Pinpoint the cell where the given text exists, returning its (X, Y) midpoint coordinate. 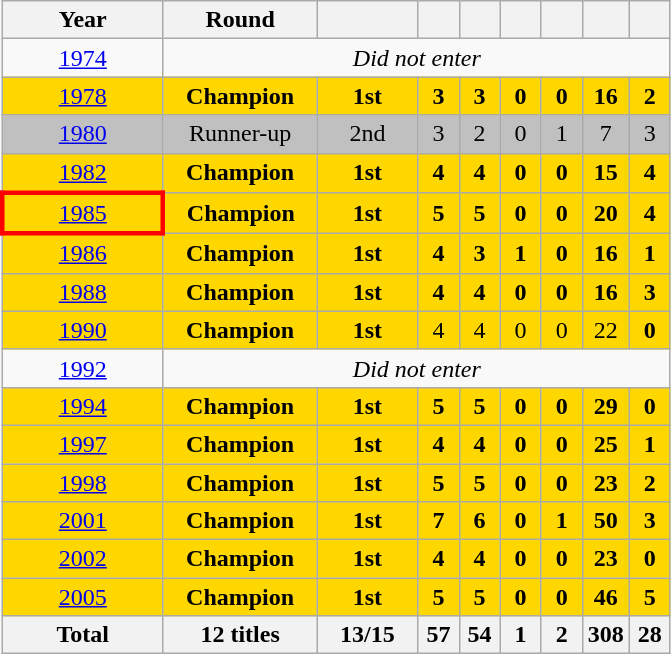
54 (480, 635)
29 (606, 406)
1974 (82, 58)
308 (606, 635)
1994 (82, 406)
20 (606, 214)
22 (606, 330)
1998 (82, 483)
Round (240, 20)
50 (606, 521)
Total (82, 635)
1988 (82, 292)
2001 (82, 521)
Year (82, 20)
2nd (368, 134)
1990 (82, 330)
1986 (82, 254)
1978 (82, 96)
1985 (82, 214)
57 (438, 635)
13/15 (368, 635)
Runner-up (240, 134)
2005 (82, 597)
2002 (82, 559)
1992 (82, 368)
1982 (82, 173)
25 (606, 444)
1980 (82, 134)
1997 (82, 444)
12 titles (240, 635)
28 (650, 635)
15 (606, 173)
46 (606, 597)
6 (480, 521)
